For the text-containing cell, return its midpoint in (x, y) coordinate format. 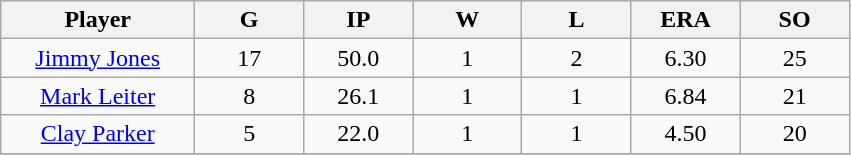
2 (576, 58)
Mark Leiter (98, 96)
Player (98, 20)
22.0 (358, 134)
Jimmy Jones (98, 58)
G (250, 20)
8 (250, 96)
25 (794, 58)
26.1 (358, 96)
17 (250, 58)
50.0 (358, 58)
20 (794, 134)
5 (250, 134)
6.84 (686, 96)
IP (358, 20)
L (576, 20)
4.50 (686, 134)
ERA (686, 20)
21 (794, 96)
6.30 (686, 58)
SO (794, 20)
Clay Parker (98, 134)
W (468, 20)
